From the cell containing the given text, extract its center point as (X, Y) coordinate. 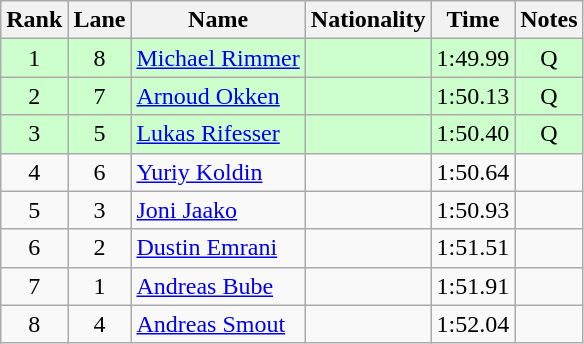
Andreas Bube (218, 286)
Rank (34, 20)
Notes (549, 20)
Dustin Emrani (218, 248)
Name (218, 20)
1:50.13 (473, 96)
1:51.91 (473, 286)
1:50.40 (473, 134)
Michael Rimmer (218, 58)
Andreas Smout (218, 324)
Yuriy Koldin (218, 172)
Lane (100, 20)
1:50.93 (473, 210)
1:50.64 (473, 172)
Time (473, 20)
1:51.51 (473, 248)
Lukas Rifesser (218, 134)
Arnoud Okken (218, 96)
1:52.04 (473, 324)
Nationality (368, 20)
1:49.99 (473, 58)
Joni Jaako (218, 210)
